For the text-containing cell, return its midpoint in (x, y) coordinate format. 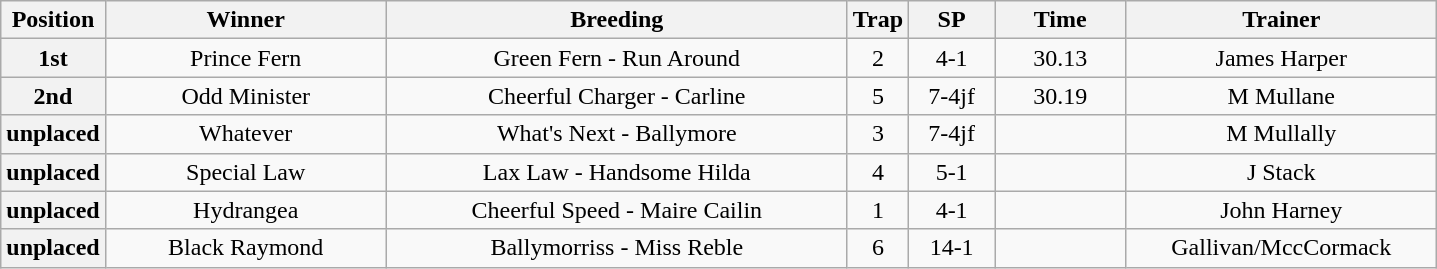
14-1 (952, 248)
Position (53, 20)
6 (878, 248)
Time (1060, 20)
5-1 (952, 172)
2 (878, 58)
Hydrangea (246, 210)
M Mullally (1282, 134)
M Mullane (1282, 96)
Whatever (246, 134)
Gallivan/MccCormack (1282, 248)
Lax Law - Handsome Hilda (616, 172)
4 (878, 172)
30.19 (1060, 96)
Trainer (1282, 20)
Cheerful Charger - Carline (616, 96)
Ballymorriss - Miss Reble (616, 248)
Special Law (246, 172)
3 (878, 134)
Black Raymond (246, 248)
30.13 (1060, 58)
Prince Fern (246, 58)
2nd (53, 96)
5 (878, 96)
John Harney (1282, 210)
Odd Minister (246, 96)
J Stack (1282, 172)
1 (878, 210)
SP (952, 20)
Trap (878, 20)
1st (53, 58)
Cheerful Speed - Maire Cailin (616, 210)
James Harper (1282, 58)
What's Next - Ballymore (616, 134)
Winner (246, 20)
Breeding (616, 20)
Green Fern - Run Around (616, 58)
